Locate the cell with the specified text and output its [X, Y] center coordinate. 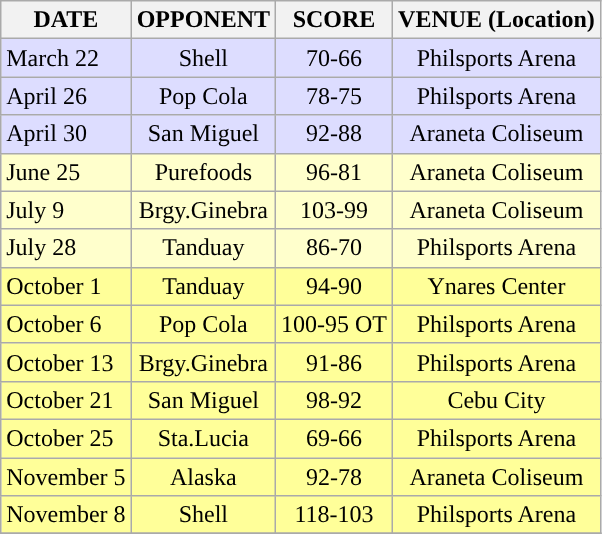
June 25 [66, 172]
October 6 [66, 324]
78-75 [334, 96]
86-70 [334, 248]
Cebu City [497, 400]
Purefoods [203, 172]
October 25 [66, 438]
103-99 [334, 210]
100-95 OT [334, 324]
Sta.Lucia [203, 438]
69-66 [334, 438]
October 21 [66, 400]
98-92 [334, 400]
July 9 [66, 210]
OPPONENT [203, 20]
DATE [66, 20]
96-81 [334, 172]
July 28 [66, 248]
92-88 [334, 134]
November 8 [66, 515]
Alaska [203, 477]
91-86 [334, 362]
SCORE [334, 20]
Ynares Center [497, 286]
92-78 [334, 477]
April 26 [66, 96]
VENUE (Location) [497, 20]
April 30 [66, 134]
October 13 [66, 362]
118-103 [334, 515]
March 22 [66, 58]
October 1 [66, 286]
94-90 [334, 286]
November 5 [66, 477]
70-66 [334, 58]
